Output the (x, y) coordinate of the center of the cell containing the given text.  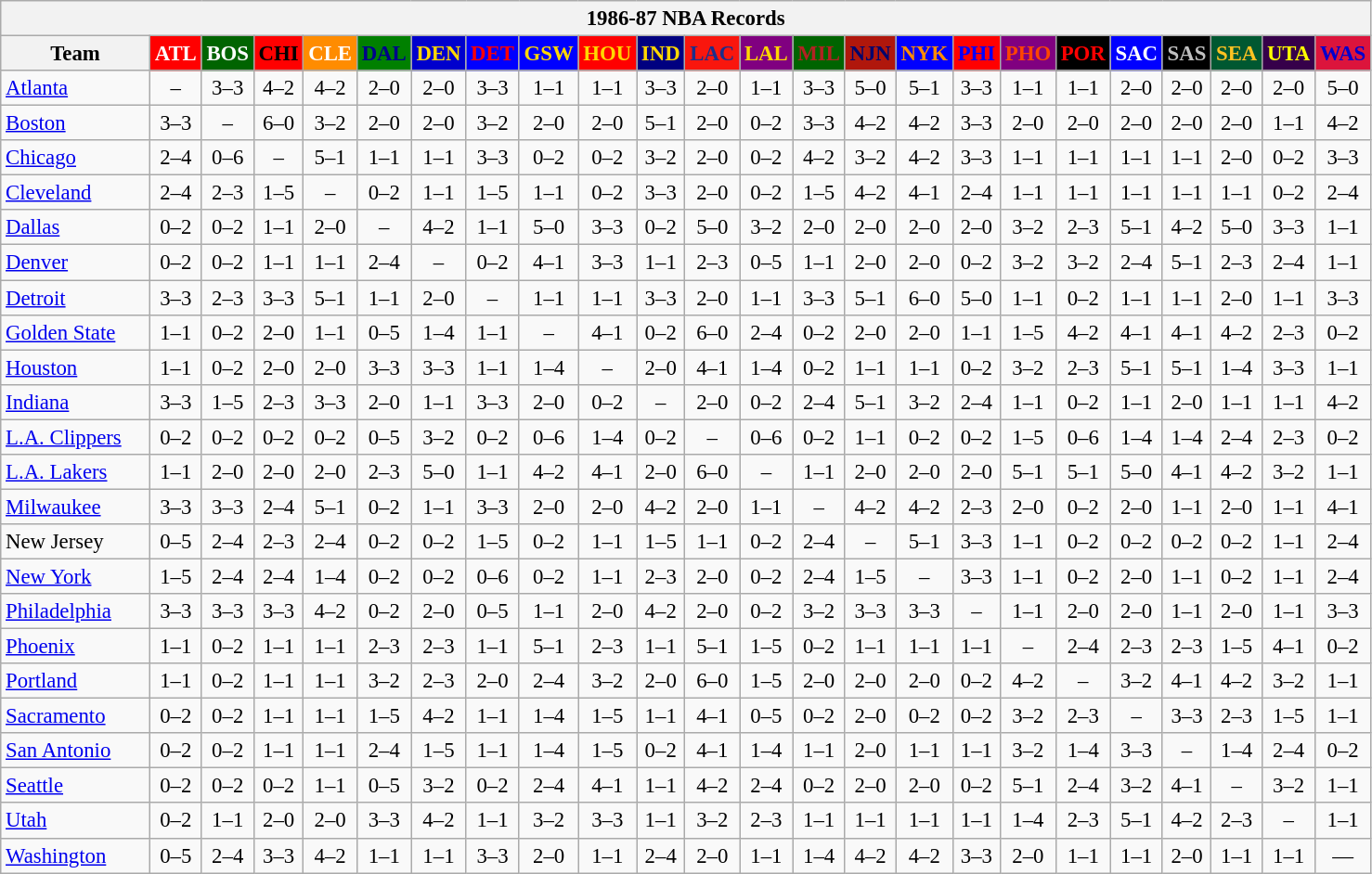
DET (492, 54)
ATL (175, 54)
MIL (819, 54)
LAC (713, 54)
LAL (767, 54)
PHO (1028, 54)
New York (76, 576)
CLE (330, 54)
L.A. Clippers (76, 437)
Houston (76, 367)
IND (661, 54)
Team (76, 54)
Washington (76, 855)
Boston (76, 123)
WAS (1343, 54)
Utah (76, 821)
Portland (76, 681)
Phoenix (76, 647)
UTA (1288, 54)
L.A. Lakers (76, 472)
Detroit (76, 298)
Atlanta (76, 88)
Golden State (76, 332)
DAL (384, 54)
Milwaukee (76, 507)
POR (1082, 54)
San Antonio (76, 751)
SAC (1136, 54)
HOU (607, 54)
Philadelphia (76, 611)
CHI (278, 54)
NYK (925, 54)
— (1343, 855)
Denver (76, 263)
Seattle (76, 786)
PHI (977, 54)
Dallas (76, 227)
Sacramento (76, 716)
Chicago (76, 158)
NJN (871, 54)
DEN (438, 54)
Indiana (76, 402)
GSW (549, 54)
Cleveland (76, 193)
SEA (1236, 54)
SAS (1186, 54)
New Jersey (76, 542)
BOS (227, 54)
1986-87 NBA Records (686, 19)
